Search for the cell housing the specified text and yield its (x, y) center coordinate. 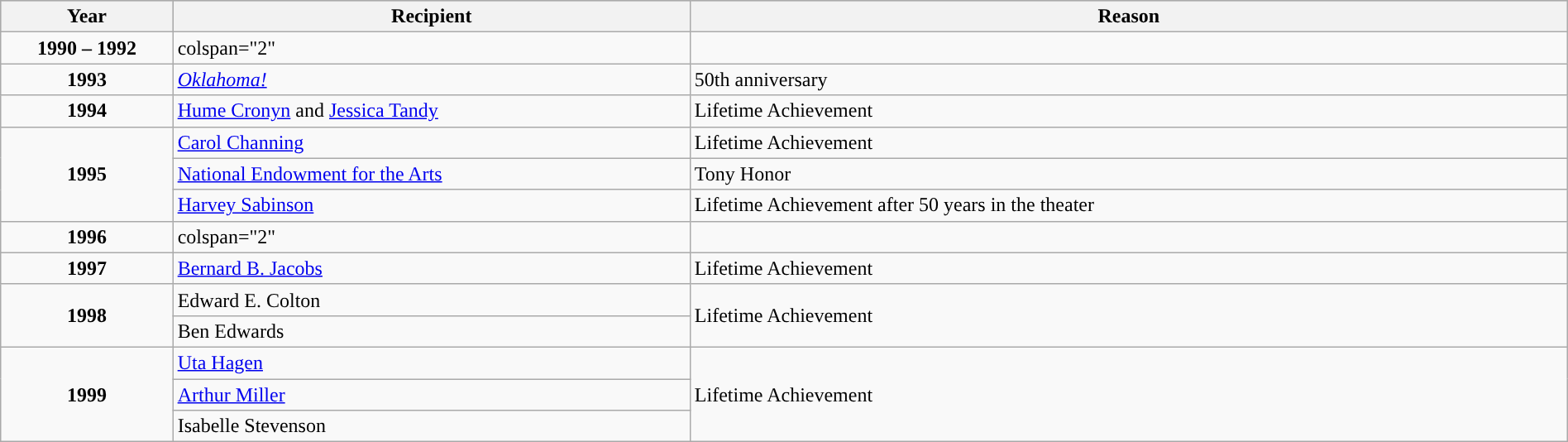
Carol Channing (432, 142)
Ben Edwards (432, 331)
1990 – 1992 (87, 48)
Recipient (432, 17)
Uta Hagen (432, 363)
Bernard B. Jacobs (432, 268)
50th anniversary (1128, 79)
Year (87, 17)
Oklahoma! (432, 79)
1999 (87, 394)
Edward E. Colton (432, 300)
1996 (87, 237)
National Endowment for the Arts (432, 174)
Hume Cronyn and Jessica Tandy (432, 111)
Tony Honor (1128, 174)
1995 (87, 174)
Isabelle Stevenson (432, 426)
Reason (1128, 17)
Arthur Miller (432, 395)
Lifetime Achievement after 50 years in the theater (1128, 205)
1997 (87, 268)
Harvey Sabinson (432, 205)
1998 (87, 315)
1993 (87, 79)
1994 (87, 111)
